Provide the [X, Y] coordinate of the cell's center where the given text is located.  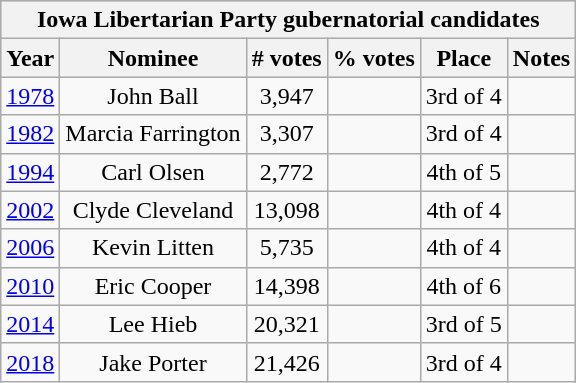
% votes [374, 58]
Clyde Cleveland [153, 210]
John Ball [153, 96]
Kevin Litten [153, 248]
Carl Olsen [153, 172]
2010 [30, 286]
Nominee [153, 58]
Notes [541, 58]
1978 [30, 96]
4th of 5 [464, 172]
1994 [30, 172]
13,098 [286, 210]
Iowa Libertarian Party gubernatorial candidates [288, 20]
3rd of 5 [464, 324]
# votes [286, 58]
Eric Cooper [153, 286]
4th of 6 [464, 286]
14,398 [286, 286]
3,947 [286, 96]
20,321 [286, 324]
2002 [30, 210]
Marcia Farrington [153, 134]
Place [464, 58]
Year [30, 58]
2006 [30, 248]
5,735 [286, 248]
2014 [30, 324]
1982 [30, 134]
Jake Porter [153, 362]
21,426 [286, 362]
3,307 [286, 134]
Lee Hieb [153, 324]
2,772 [286, 172]
2018 [30, 362]
